From the cell containing the given text, extract its center point as [x, y] coordinate. 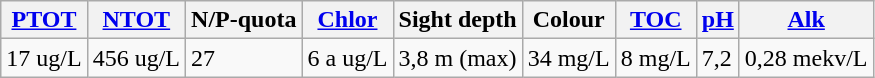
17 ug/L [44, 58]
TOC [656, 20]
PTOT [44, 20]
6 a ug/L [348, 58]
456 ug/L [136, 58]
34 mg/L [568, 58]
7,2 [718, 58]
Sight depth [458, 20]
0,28 mekv/L [806, 58]
Colour [568, 20]
NTOT [136, 20]
Alk [806, 20]
3,8 m (max) [458, 58]
N/P-quota [244, 20]
8 mg/L [656, 58]
27 [244, 58]
pH [718, 20]
Chlor [348, 20]
